Return [X, Y] of the center of cell containing provided text 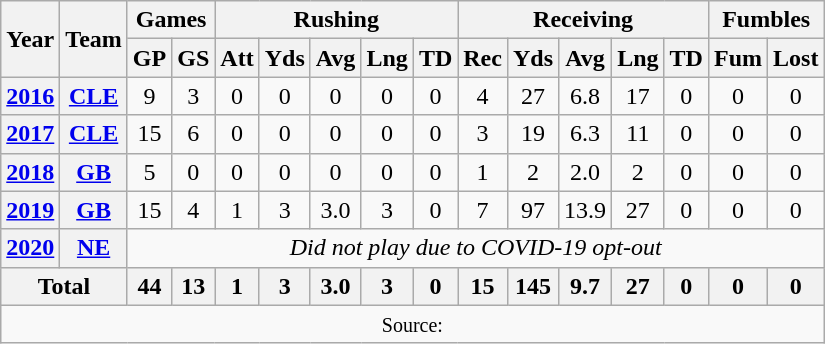
Lost [796, 58]
2020 [30, 248]
7 [483, 210]
11 [638, 134]
44 [149, 286]
145 [532, 286]
Att [237, 58]
Did not play due to COVID-19 opt-out [476, 248]
13 [194, 286]
Fumbles [766, 20]
GP [149, 58]
6 [194, 134]
Total [64, 286]
2.0 [586, 172]
6.3 [586, 134]
19 [532, 134]
5 [149, 172]
2019 [30, 210]
17 [638, 96]
Rushing [336, 20]
6.8 [586, 96]
NE [94, 248]
13.9 [586, 210]
GS [194, 58]
9.7 [586, 286]
Fum [738, 58]
Rec [483, 58]
2017 [30, 134]
97 [532, 210]
Source: [412, 324]
Team [94, 39]
2016 [30, 96]
9 [149, 96]
2018 [30, 172]
Receiving [584, 20]
Games [170, 20]
Year [30, 39]
